From the cell containing the given text, extract its center point as (x, y) coordinate. 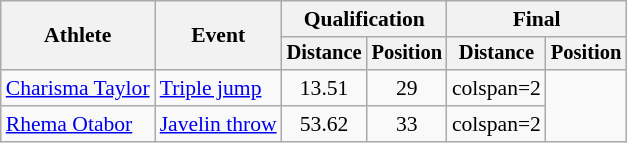
Javelin throw (218, 124)
Qualification (364, 19)
53.62 (324, 124)
33 (407, 124)
Athlete (78, 36)
Final (536, 19)
Event (218, 36)
Triple jump (218, 88)
13.51 (324, 88)
29 (407, 88)
Charisma Taylor (78, 88)
Rhema Otabor (78, 124)
